Find where the given text appears and provide that cell's center as [x, y] coordinate. 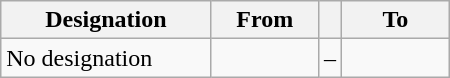
To [396, 20]
No designation [106, 58]
From [265, 20]
Designation [106, 20]
– [330, 58]
